For the text-containing cell, return its midpoint in (X, Y) coordinate format. 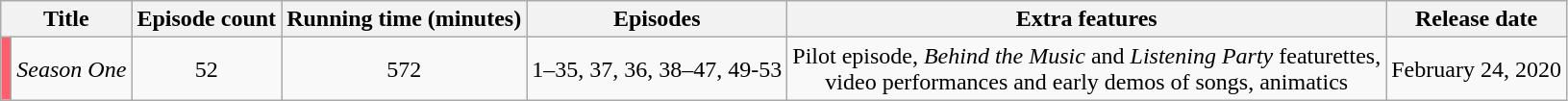
Running time (minutes) (404, 19)
Title (66, 19)
Extra features (1086, 19)
Episodes (658, 19)
Release date (1477, 19)
Season One (71, 69)
52 (207, 69)
February 24, 2020 (1477, 69)
572 (404, 69)
Pilot episode, Behind the Music and Listening Party featurettes,video performances and early demos of songs, animatics (1086, 69)
1–35, 37, 36, 38–47, 49-53 (658, 69)
Episode count (207, 19)
